From the cell containing the given text, extract its center point as [x, y] coordinate. 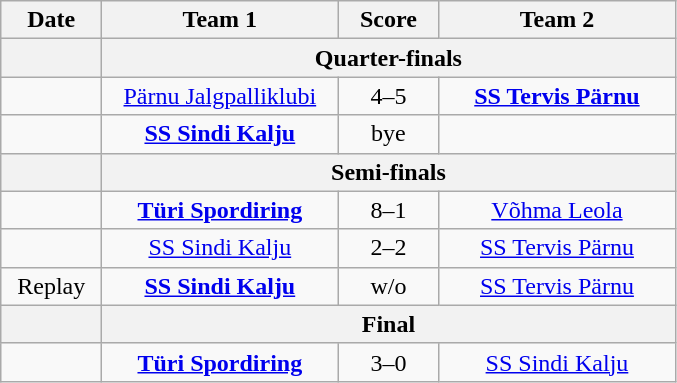
Replay [52, 286]
Date [52, 20]
Pärnu Jalgpalliklubi [220, 96]
Võhma Leola [557, 210]
bye [388, 134]
Final [388, 324]
Score [388, 20]
Semi-finals [388, 172]
8–1 [388, 210]
4–5 [388, 96]
w/o [388, 286]
Team 2 [557, 20]
3–0 [388, 362]
2–2 [388, 248]
Quarter-finals [388, 58]
Team 1 [220, 20]
